Scan for the cell matching the given text and deliver its [X, Y] coordinate at center. 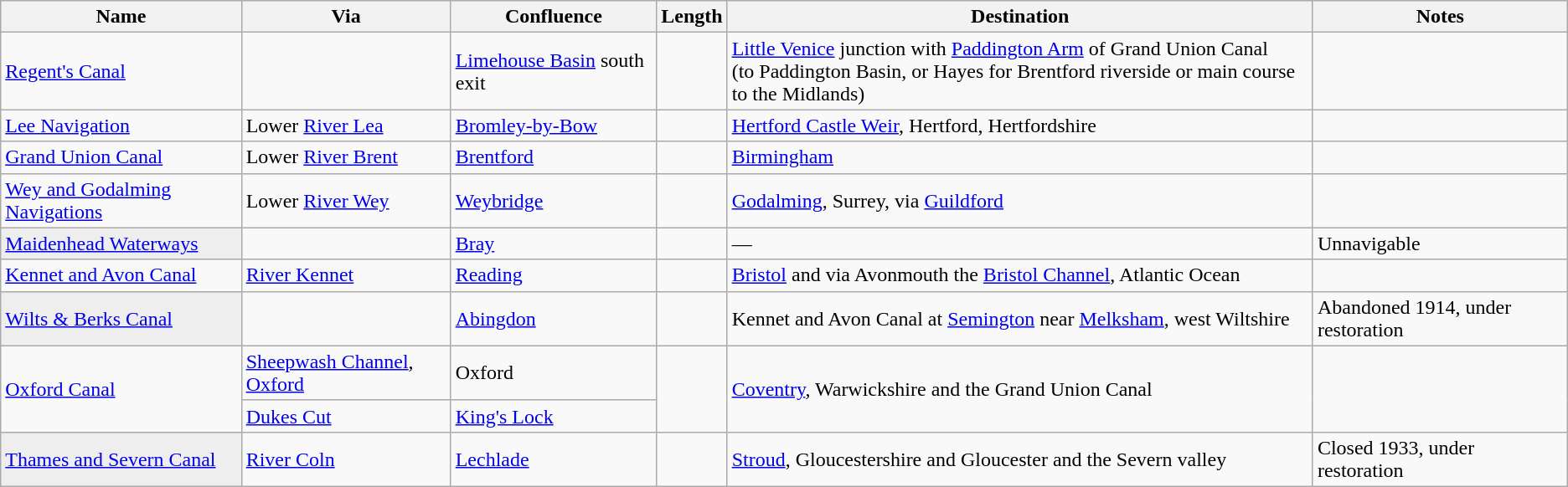
Grand Union Canal [121, 157]
Confluence [554, 17]
King's Lock [554, 416]
Length [692, 17]
Little Venice junction with Paddington Arm of Grand Union Canal(to Paddington Basin, or Hayes for Brentford riverside or main course to the Midlands) [1020, 71]
Brentford [554, 157]
Lechlade [554, 459]
River Coln [346, 459]
Lee Navigation [121, 126]
Wey and Godalming Navigations [121, 201]
Coventry, Warwickshire and the Grand Union Canal [1020, 388]
Oxford [554, 373]
Kennet and Avon Canal at Semington near Melksham, west Wiltshire [1020, 318]
Maidenhead Waterways [121, 243]
Hertford Castle Weir, Hertford, Hertfordshire [1020, 126]
Thames and Severn Canal [121, 459]
Weybridge [554, 201]
Stroud, Gloucestershire and Gloucester and the Severn valley [1020, 459]
Abingdon [554, 318]
Closed 1933, under restoration [1440, 459]
Reading [554, 275]
Dukes Cut [346, 416]
Bristol and via Avonmouth the Bristol Channel, Atlantic Ocean [1020, 275]
Birmingham [1020, 157]
Name [121, 17]
Kennet and Avon Canal [121, 275]
Lower River Lea [346, 126]
Via [346, 17]
Unnavigable [1440, 243]
Destination [1020, 17]
— [1020, 243]
Bray [554, 243]
Regent's Canal [121, 71]
Notes [1440, 17]
Sheepwash Channel, Oxford [346, 373]
Oxford Canal [121, 388]
Bromley-by-Bow [554, 126]
River Kennet [346, 275]
Abandoned 1914, under restoration [1440, 318]
Limehouse Basin south exit [554, 71]
Lower River Brent [346, 157]
Lower River Wey [346, 201]
Wilts & Berks Canal [121, 318]
Godalming, Surrey, via Guildford [1020, 201]
